Provide the (X, Y) coordinate of the cell's center where the given text is located.  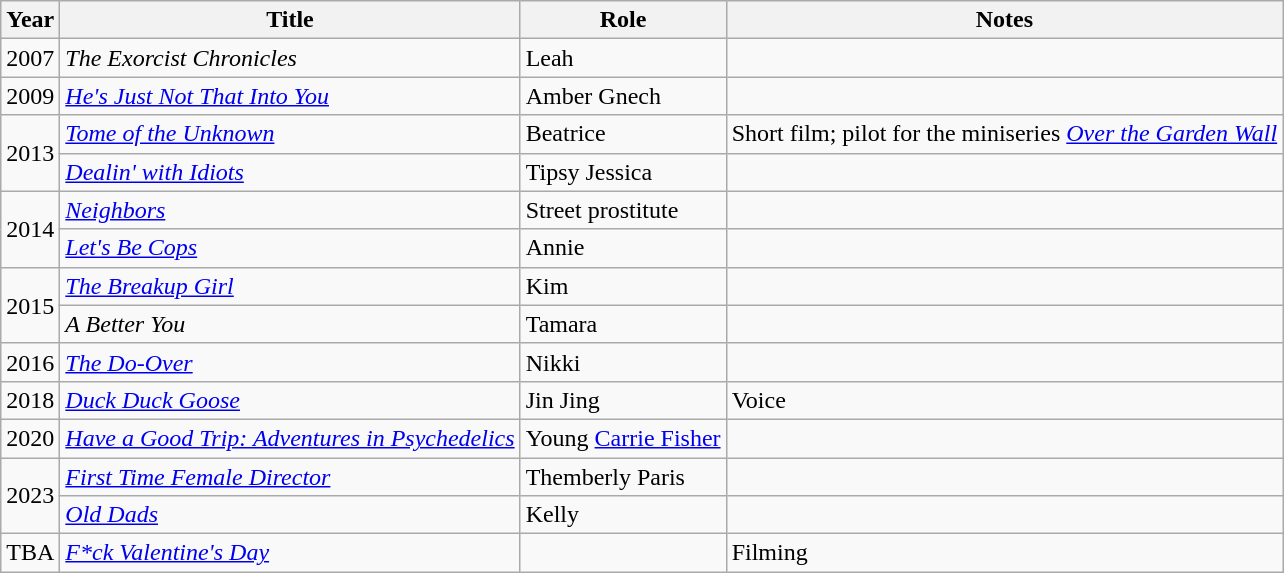
2013 (30, 153)
A Better You (290, 324)
Neighbors (290, 210)
Annie (623, 248)
2007 (30, 58)
Tome of the Unknown (290, 134)
Beatrice (623, 134)
2020 (30, 438)
Dealin' with Idiots (290, 172)
The Do-Over (290, 362)
Role (623, 20)
He's Just Not That Into You (290, 96)
Notes (1004, 20)
Short film; pilot for the miniseries Over the Garden Wall (1004, 134)
Kim (623, 286)
2016 (30, 362)
Jin Jing (623, 400)
First Time Female Director (290, 477)
Kelly (623, 515)
2015 (30, 305)
Year (30, 20)
2009 (30, 96)
Themberly Paris (623, 477)
Nikki (623, 362)
Old Dads (290, 515)
Have a Good Trip: Adventures in Psychedelics (290, 438)
Filming (1004, 553)
2023 (30, 496)
TBA (30, 553)
Duck Duck Goose (290, 400)
2014 (30, 229)
Voice (1004, 400)
F*ck Valentine's Day (290, 553)
The Breakup Girl (290, 286)
Tipsy Jessica (623, 172)
The Exorcist Chronicles (290, 58)
Leah (623, 58)
Street prostitute (623, 210)
Tamara (623, 324)
Title (290, 20)
Amber Gnech (623, 96)
2018 (30, 400)
Let's Be Cops (290, 248)
Young Carrie Fisher (623, 438)
